Scan for the cell matching the given text and deliver its [X, Y] coordinate at center. 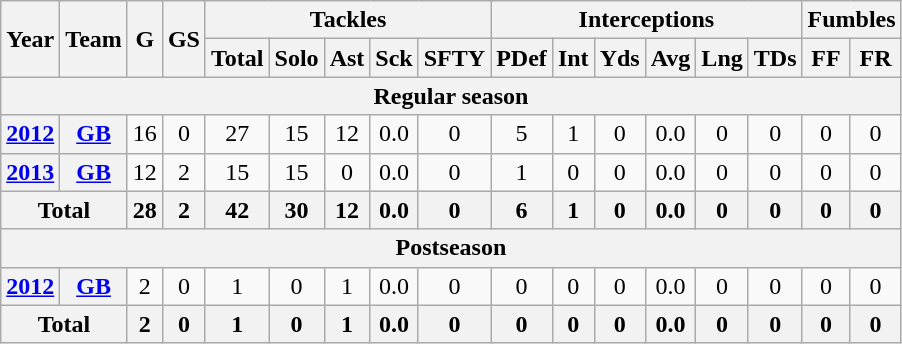
Yds [620, 58]
27 [237, 134]
Year [30, 39]
Int [573, 58]
6 [522, 210]
GS [184, 39]
2013 [30, 172]
Regular season [451, 96]
TDs [775, 58]
Interceptions [646, 20]
5 [522, 134]
Solo [296, 58]
30 [296, 210]
Avg [670, 58]
16 [144, 134]
42 [237, 210]
G [144, 39]
Tackles [348, 20]
Ast [347, 58]
Postseason [451, 248]
Lng [722, 58]
Sck [394, 58]
FF [826, 58]
PDef [522, 58]
SFTY [454, 58]
Team [94, 39]
Fumbles [852, 20]
FR [876, 58]
28 [144, 210]
